For the text-containing cell, return its midpoint in (x, y) coordinate format. 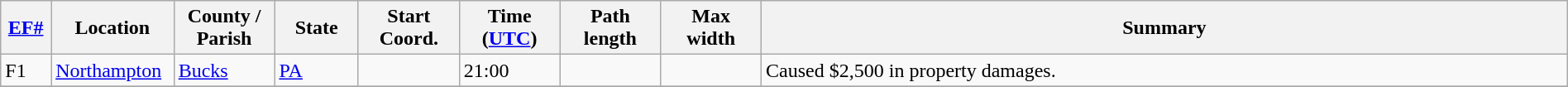
EF# (26, 28)
21:00 (509, 70)
Caused $2,500 in property damages. (1164, 70)
Path length (610, 28)
Max width (711, 28)
Northampton (112, 70)
Location (112, 28)
State (316, 28)
Bucks (224, 70)
Summary (1164, 28)
F1 (26, 70)
Start Coord. (409, 28)
PA (316, 70)
Time (UTC) (509, 28)
County / Parish (224, 28)
